Capture the cell that displays the provided text and extract its (X, Y) central coordinate. 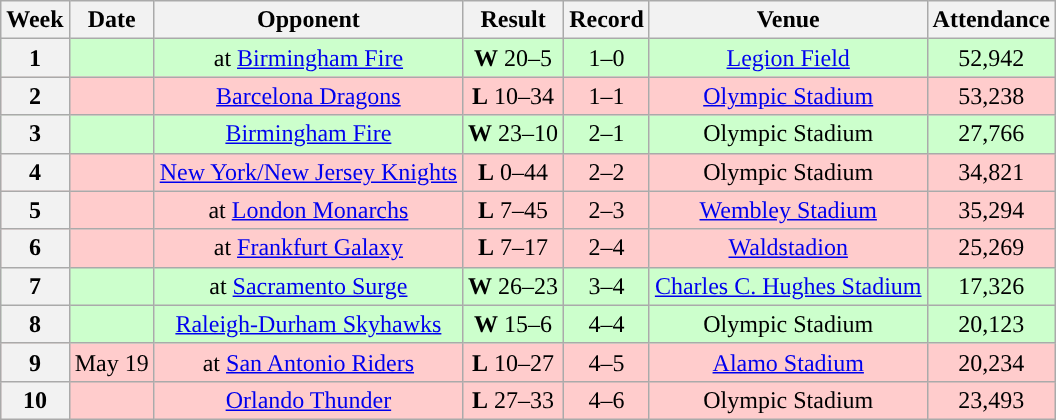
7 (35, 286)
35,294 (991, 210)
L 0–44 (514, 172)
Charles C. Hughes Stadium (788, 286)
4–6 (607, 400)
23,493 (991, 400)
53,238 (991, 96)
Orlando Thunder (308, 400)
52,942 (991, 58)
Result (514, 20)
Opponent (308, 20)
Raleigh-Durham Skyhawks (308, 324)
27,766 (991, 134)
W 20–5 (514, 58)
at San Antonio Riders (308, 362)
2–4 (607, 248)
Attendance (991, 20)
9 (35, 362)
3 (35, 134)
8 (35, 324)
20,123 (991, 324)
4–5 (607, 362)
L 27–33 (514, 400)
L 10–34 (514, 96)
May 19 (112, 362)
1 (35, 58)
5 (35, 210)
L 7–17 (514, 248)
25,269 (991, 248)
at London Monarchs (308, 210)
L 7–45 (514, 210)
4 (35, 172)
2 (35, 96)
at Birmingham Fire (308, 58)
2–1 (607, 134)
Waldstadion (788, 248)
2–3 (607, 210)
3–4 (607, 286)
10 (35, 400)
Date (112, 20)
Wembley Stadium (788, 210)
20,234 (991, 362)
Alamo Stadium (788, 362)
New York/New Jersey Knights (308, 172)
at Frankfurt Galaxy (308, 248)
Record (607, 20)
Birmingham Fire (308, 134)
1–1 (607, 96)
34,821 (991, 172)
Legion Field (788, 58)
17,326 (991, 286)
1–0 (607, 58)
Barcelona Dragons (308, 96)
at Sacramento Surge (308, 286)
Week (35, 20)
W 26–23 (514, 286)
W 15–6 (514, 324)
Venue (788, 20)
W 23–10 (514, 134)
2–2 (607, 172)
L 10–27 (514, 362)
6 (35, 248)
4–4 (607, 324)
